Determine the [X, Y] coordinate at the center of the cell enclosing the given text.  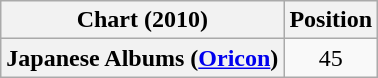
Chart (2010) [142, 20]
Position [331, 20]
45 [331, 58]
Japanese Albums (Oricon) [142, 58]
